Scan for the cell matching the given text and deliver its (x, y) coordinate at center. 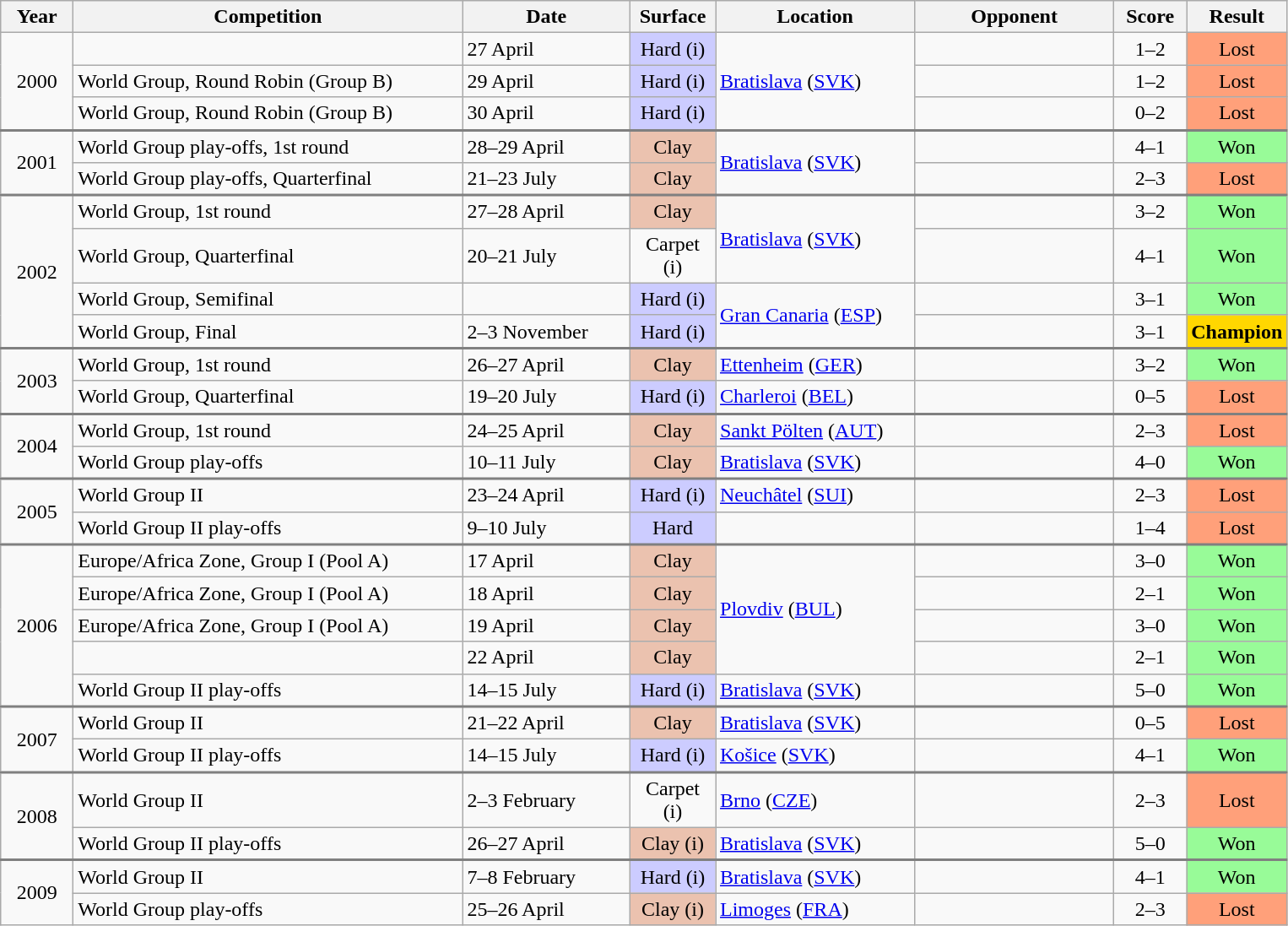
0–2 (1150, 113)
Brno (CZE) (815, 799)
21–23 July (547, 179)
22 April (547, 658)
18 April (547, 593)
1–4 (1150, 528)
Champion (1237, 331)
29 April (547, 81)
2006 (37, 625)
Score (1150, 17)
2007 (37, 739)
2003 (37, 381)
7–8 February (547, 876)
Competition (268, 17)
10–11 July (547, 463)
Ettenheim (GER) (815, 365)
Neuchâtel (SUI) (815, 495)
2005 (37, 512)
World Group play-offs, Quarterfinal (268, 179)
28–29 April (547, 147)
Charleroi (BEL) (815, 397)
Year (37, 17)
30 April (547, 113)
Gran Canaria (ESP) (815, 316)
World Group, Final (268, 331)
2004 (37, 447)
Plovdiv (BUL) (815, 609)
Date (547, 17)
25–26 April (547, 909)
Hard (672, 528)
Location (815, 17)
4–0 (1150, 463)
23–24 April (547, 495)
2008 (37, 815)
17 April (547, 560)
21–22 April (547, 723)
Result (1237, 17)
Limoges (FRA) (815, 909)
27 April (547, 49)
2–3 November (547, 331)
19 April (547, 625)
2009 (37, 893)
Surface (672, 17)
2000 (37, 81)
World Group, Semifinal (268, 299)
2002 (37, 272)
Opponent (1015, 17)
27–28 April (547, 211)
9–10 July (547, 528)
2001 (37, 163)
24–25 April (547, 431)
19–20 July (547, 397)
20–21 July (547, 255)
2–3 February (547, 799)
World Group play-offs, 1st round (268, 147)
Košice (SVK) (815, 756)
Sankt Pölten (AUT) (815, 431)
